Output the [X, Y] coordinate of the center of the cell containing the given text.  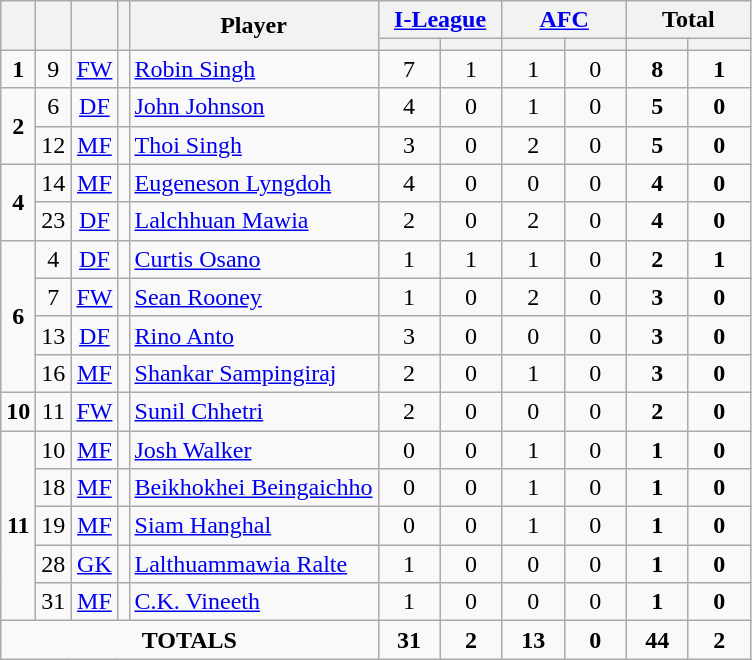
23 [54, 221]
I-League [440, 20]
TOTALS [190, 640]
Josh Walker [254, 449]
9 [54, 69]
18 [54, 488]
19 [54, 526]
Sunil Chhetri [254, 411]
Beikhokhei Beingaichho [254, 488]
Eugeneson Lyngdoh [254, 183]
Lalchhuan Mawia [254, 221]
Sean Rooney [254, 297]
Total [688, 20]
44 [657, 640]
14 [54, 183]
12 [54, 145]
28 [54, 564]
Curtis Osano [254, 259]
Thoi Singh [254, 145]
16 [54, 373]
GK [94, 564]
Shankar Sampingiraj [254, 373]
8 [657, 69]
Lalthuammawia Ralte [254, 564]
John Johnson [254, 107]
C.K. Vineeth [254, 602]
AFC [564, 20]
Rino Anto [254, 335]
Robin Singh [254, 69]
Siam Hanghal [254, 526]
Player [254, 26]
